Determine the (X, Y) coordinate at the center of the cell enclosing the given text.  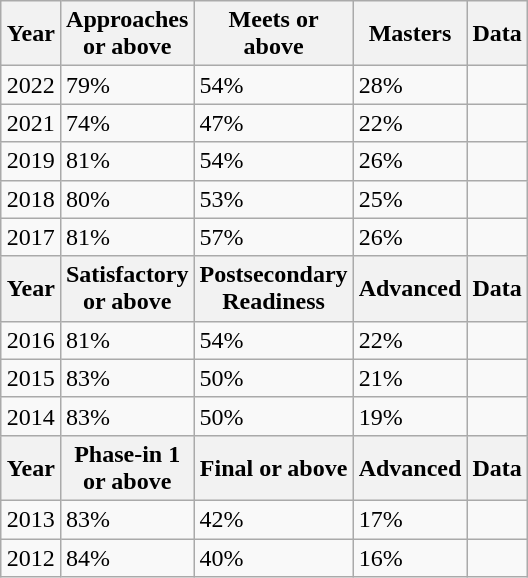
74% (127, 123)
21% (410, 378)
Meets or above (274, 34)
53% (274, 199)
17% (410, 519)
Masters (410, 34)
2021 (30, 123)
2016 (30, 340)
16% (410, 557)
Satisfactory or above (127, 288)
Postsecondary Readiness (274, 288)
28% (410, 85)
2022 (30, 85)
19% (410, 416)
42% (274, 519)
79% (127, 85)
2019 (30, 161)
84% (127, 557)
Phase-in 1 or above (127, 468)
40% (274, 557)
Approaches or above (127, 34)
57% (274, 237)
2018 (30, 199)
2017 (30, 237)
80% (127, 199)
2014 (30, 416)
2012 (30, 557)
2013 (30, 519)
Final or above (274, 468)
2015 (30, 378)
47% (274, 123)
25% (410, 199)
